Pinpoint the cell where the given text exists, returning its [x, y] midpoint coordinate. 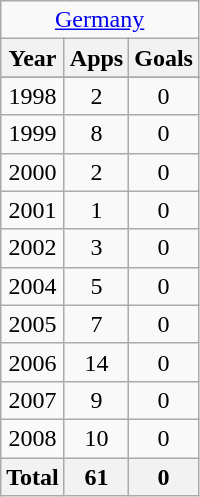
2001 [33, 210]
2005 [33, 324]
10 [96, 438]
1998 [33, 96]
61 [96, 477]
1 [96, 210]
2002 [33, 248]
Germany [100, 20]
2004 [33, 286]
2006 [33, 362]
5 [96, 286]
2007 [33, 400]
1999 [33, 134]
Year [33, 58]
7 [96, 324]
Total [33, 477]
Apps [96, 58]
Goals [164, 58]
14 [96, 362]
2000 [33, 172]
8 [96, 134]
3 [96, 248]
9 [96, 400]
2008 [33, 438]
